Return the [x, y] coordinate for the center point of the cell that contains the specified text.  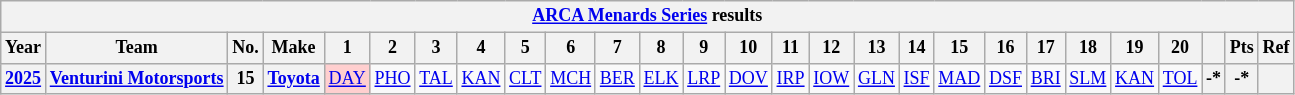
7 [617, 48]
TAL [436, 78]
SLM [1088, 78]
No. [246, 48]
12 [832, 48]
MCH [571, 78]
LRP [704, 78]
Venturini Motorsports [136, 78]
DSF [1006, 78]
5 [526, 48]
16 [1006, 48]
GLN [877, 78]
CLT [526, 78]
Ref [1276, 48]
6 [571, 48]
IOW [832, 78]
ARCA Menards Series results [648, 16]
Team [136, 48]
19 [1135, 48]
13 [877, 48]
10 [749, 48]
3 [436, 48]
Pts [1242, 48]
PHO [392, 78]
BRI [1046, 78]
9 [704, 48]
BER [617, 78]
ISF [916, 78]
DOV [749, 78]
1 [347, 48]
17 [1046, 48]
14 [916, 48]
Year [24, 48]
DAY [347, 78]
20 [1180, 48]
ELK [661, 78]
IRP [790, 78]
18 [1088, 48]
11 [790, 48]
Toyota [294, 78]
2025 [24, 78]
2 [392, 48]
Make [294, 48]
MAD [960, 78]
TOL [1180, 78]
8 [661, 48]
4 [481, 48]
